Identify which cell holds the provided text, then report its [x, y] central coordinate. 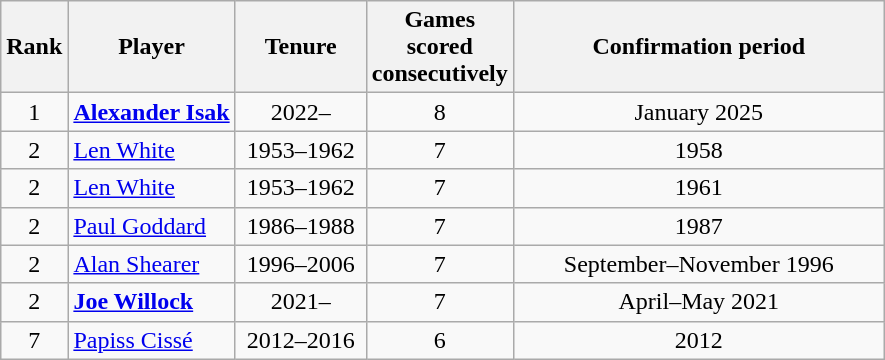
September–November 1996 [698, 264]
1996–2006 [300, 264]
2012 [698, 340]
2012–2016 [300, 340]
Papiss Cissé [152, 340]
8 [440, 112]
1987 [698, 226]
April–May 2021 [698, 302]
Tenure [300, 47]
Paul Goddard [152, 226]
Confirmation period [698, 47]
1986–1988 [300, 226]
Games scored consecutively [440, 47]
Joe Willock [152, 302]
2022– [300, 112]
1958 [698, 150]
Alexander Isak [152, 112]
1 [34, 112]
Player [152, 47]
Rank [34, 47]
January 2025 [698, 112]
Alan Shearer [152, 264]
6 [440, 340]
2021– [300, 302]
1961 [698, 188]
